Identify which cell holds the provided text, then report its [x, y] central coordinate. 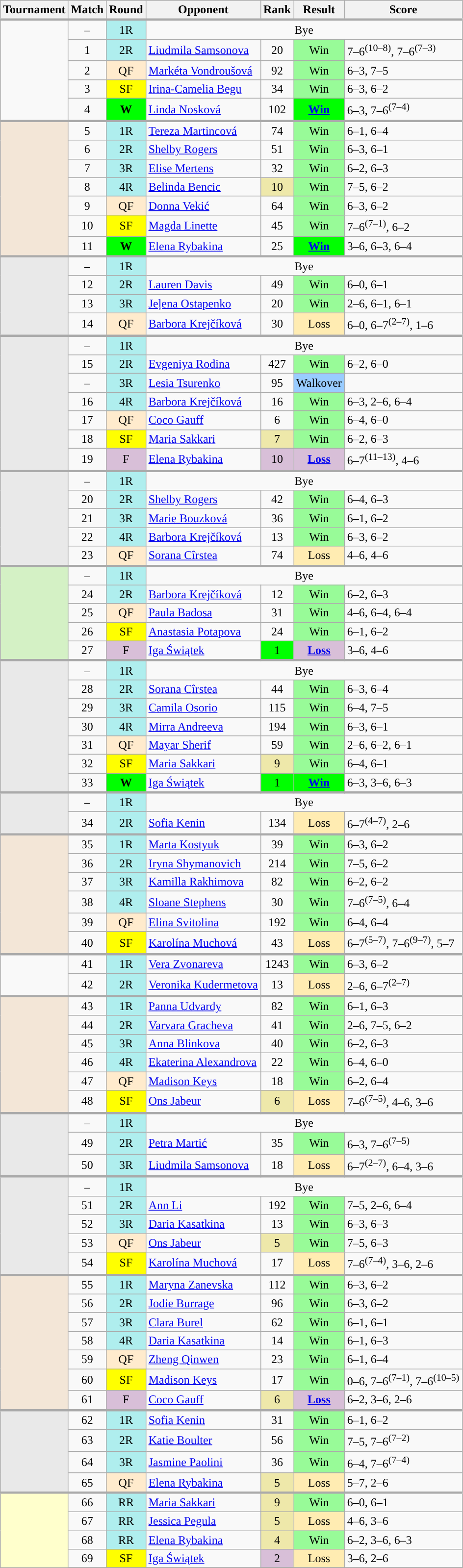
Opponent [203, 10]
Marie Bouzková [203, 518]
Lauren Davis [203, 285]
102 [277, 110]
3–6, 4–6 [403, 651]
Kamilla Rakhimova [203, 882]
Maryna Zanevska [203, 1285]
4–6, 4–6 [403, 556]
52 [87, 1224]
6–2, 6–0 [403, 364]
Jodie Burrage [203, 1303]
Veronika Kudermetova [203, 985]
2–6, 6–2, 6–1 [403, 745]
Iryna Shymanovich [203, 863]
Anastasia Potapova [203, 632]
Score [403, 10]
7–6(7–4), 3–6, 2–6 [403, 1264]
6–7(5–7), 7–6(9–7), 5–7 [403, 943]
Petra Martić [203, 1143]
Camila Osorio [203, 708]
Rank [277, 10]
2–6, 7–5, 6–2 [403, 1025]
Belinda Bencic [203, 187]
6–7(11–13), 4–6 [403, 459]
26 [87, 632]
112 [277, 1285]
6–2, 6–2 [403, 882]
48 [87, 1102]
6–2, 3–6, 6–3 [403, 1540]
Walkover [319, 383]
69 [87, 1559]
Vera Zvonareva [203, 964]
Match [87, 10]
Elina Svitolina [203, 922]
Round [126, 10]
33 [87, 783]
6–3, 6–4 [403, 689]
6–1, 6–1 [403, 1322]
7–6(10–8), 7–6(7–3) [403, 50]
68 [87, 1540]
Tereza Martincová [203, 131]
194 [277, 727]
4–6, 3–6 [403, 1521]
Magda Linette [203, 226]
29 [87, 708]
8 [87, 187]
6–7(4–7), 2–6 [403, 823]
6–2, 3–6, 2–6 [403, 1400]
19 [87, 459]
63 [87, 1441]
60 [87, 1380]
Donna Vekić [203, 205]
Elise Mertens [203, 168]
92 [277, 70]
3 [87, 89]
6–0, 6–7(2–7), 1–6 [403, 324]
Irina-Camelia Begu [203, 89]
Ekaterina Alexandrova [203, 1062]
6–7(2–7), 6–4, 3–6 [403, 1165]
Ann Li [203, 1205]
Katie Boulter [203, 1441]
7–6(7–1), 6–2 [403, 226]
37 [87, 882]
6–3, 6–3 [403, 1224]
427 [277, 364]
Result [319, 10]
28 [87, 689]
61 [87, 1400]
7–5, 7–6(7–2) [403, 1441]
Sloane Stephens [203, 902]
2–6, 6–7(2–7) [403, 985]
53 [87, 1243]
0–6, 7–6(7–1), 7–6(10–5) [403, 1380]
Tournament [34, 10]
Jessica Pegula [203, 1521]
6–4, 7–6(7–4) [403, 1462]
27 [87, 651]
6–4, 6–3 [403, 500]
4–6, 6–4, 6–4 [403, 613]
38 [87, 902]
21 [87, 518]
58 [87, 1340]
115 [277, 708]
Jeļena Ostapenko [203, 303]
6–4, 6–4 [403, 922]
3–6, 2–6 [403, 1559]
67 [87, 1521]
Panna Udvardy [203, 1006]
Mirra Andreeva [203, 727]
Paula Badosa [203, 613]
7–5, 2–6, 6–4 [403, 1205]
Lesia Tsurenko [203, 383]
Markéta Vondroušová [203, 70]
134 [277, 823]
Marta Kostyuk [203, 844]
Evgeniya Rodina [203, 364]
Clara Burel [203, 1322]
6–2, 6–4 [403, 1081]
7–6(7–5), 4–6, 3–6 [403, 1102]
7–5, 6–3 [403, 1243]
5–7, 2–6 [403, 1483]
57 [87, 1322]
3–6, 6–3, 6–4 [403, 247]
54 [87, 1264]
2–6, 6–1, 6–1 [403, 303]
6–3, 2–6, 6–4 [403, 402]
46 [87, 1062]
6–3, 3–6, 6–3 [403, 783]
Mayar Sherif [203, 745]
6–4, 6–1 [403, 764]
Linda Nosková [203, 110]
47 [87, 1081]
Jasmine Paolini [203, 1462]
6–3, 7–6(7–4) [403, 110]
6–3, 7–6(7–5) [403, 1143]
7–6(7–5), 6–4 [403, 902]
96 [277, 1303]
6–3, 7–5 [403, 70]
66 [87, 1502]
Zheng Qinwen [203, 1359]
214 [277, 863]
Varvara Gracheva [203, 1025]
65 [87, 1483]
55 [87, 1285]
Anna Blinkova [203, 1043]
1243 [277, 964]
6–4, 7–5 [403, 708]
11 [87, 247]
50 [87, 1165]
95 [277, 383]
15 [87, 364]
